Pinpoint the cell where the given text exists, returning its (x, y) midpoint coordinate. 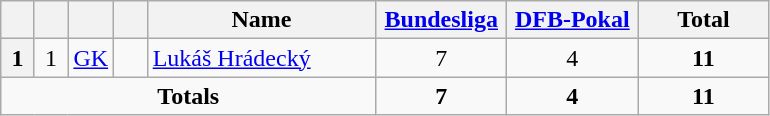
DFB-Pokal (572, 20)
Totals (188, 96)
Name (262, 20)
GK (91, 58)
Lukáš Hrádecký (262, 58)
Bundesliga (442, 20)
Total (704, 20)
